From the cell containing the given text, extract its center point as (X, Y) coordinate. 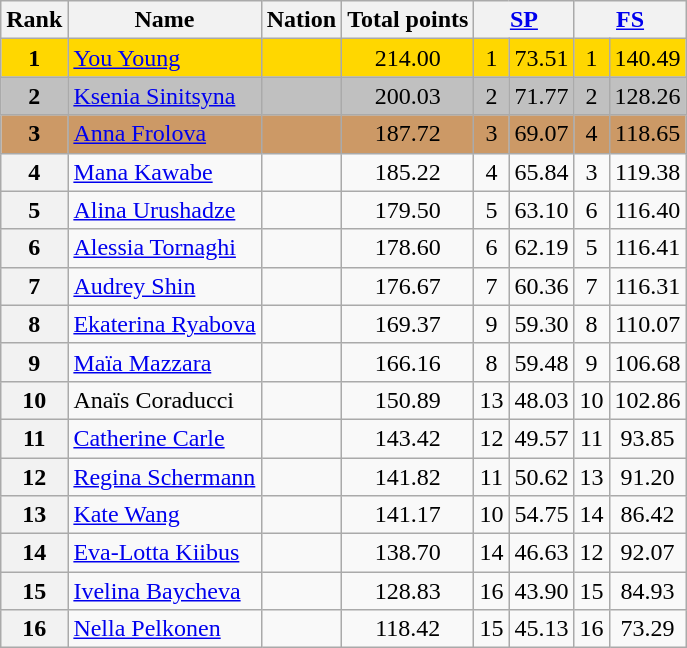
Rank (34, 20)
118.65 (648, 134)
141.82 (408, 477)
FS (630, 20)
91.20 (648, 477)
185.22 (408, 172)
Name (164, 20)
59.30 (542, 324)
73.51 (542, 58)
45.13 (542, 629)
128.26 (648, 96)
Audrey Shin (164, 286)
Alessia Tornaghi (164, 248)
65.84 (542, 172)
Anna Frolova (164, 134)
138.70 (408, 553)
119.38 (648, 172)
62.19 (542, 248)
Maïa Mazzara (164, 362)
116.40 (648, 210)
140.49 (648, 58)
Catherine Carle (164, 438)
106.68 (648, 362)
128.83 (408, 591)
Nella Pelkonen (164, 629)
118.42 (408, 629)
43.90 (542, 591)
71.77 (542, 96)
187.72 (408, 134)
50.62 (542, 477)
166.16 (408, 362)
92.07 (648, 553)
Nation (301, 20)
86.42 (648, 515)
Ekaterina Ryabova (164, 324)
Kate Wang (164, 515)
200.03 (408, 96)
110.07 (648, 324)
Eva-Lotta Kiibus (164, 553)
116.41 (648, 248)
176.67 (408, 286)
93.85 (648, 438)
179.50 (408, 210)
You Young (164, 58)
Mana Kawabe (164, 172)
102.86 (648, 400)
143.42 (408, 438)
SP (524, 20)
73.29 (648, 629)
69.07 (542, 134)
116.31 (648, 286)
63.10 (542, 210)
Regina Schermann (164, 477)
Ksenia Sinitsyna (164, 96)
60.36 (542, 286)
178.60 (408, 248)
54.75 (542, 515)
84.93 (648, 591)
59.48 (542, 362)
Alina Urushadze (164, 210)
214.00 (408, 58)
Ivelina Baycheva (164, 591)
46.63 (542, 553)
169.37 (408, 324)
48.03 (542, 400)
141.17 (408, 515)
Anaïs Coraducci (164, 400)
49.57 (542, 438)
Total points (408, 20)
150.89 (408, 400)
